Scan for the cell matching the given text and deliver its (X, Y) coordinate at center. 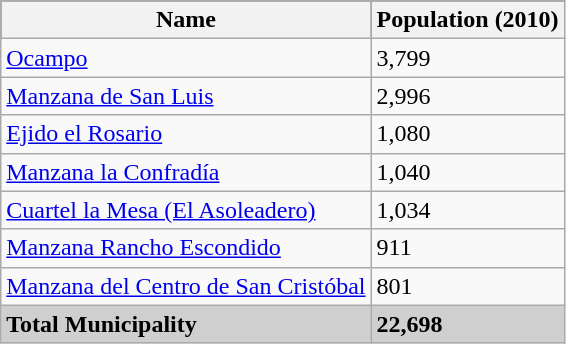
Manzana Rancho Escondido (186, 248)
Name (186, 20)
Manzana la Confradía (186, 172)
801 (468, 286)
3,799 (468, 58)
Ocampo (186, 58)
Total Municipality (186, 324)
Manzana de San Luis (186, 96)
2,996 (468, 96)
1,040 (468, 172)
Manzana del Centro de San Cristóbal (186, 286)
1,034 (468, 210)
22,698 (468, 324)
Population (2010) (468, 20)
1,080 (468, 134)
911 (468, 248)
Ejido el Rosario (186, 134)
Cuartel la Mesa (El Asoleadero) (186, 210)
